Output the [X, Y] coordinate of the center of the cell containing the given text.  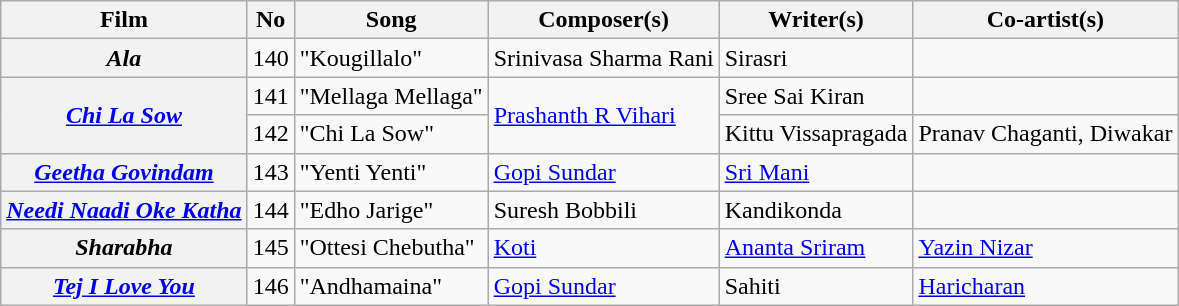
Chi La Sow [124, 115]
Co-artist(s) [1046, 20]
Composer(s) [604, 20]
Prashanth R Vihari [604, 115]
Ala [124, 58]
Writer(s) [816, 20]
Haricharan [1046, 286]
Tej I Love You [124, 286]
Song [391, 20]
"Ottesi Chebutha" [391, 248]
Sharabha [124, 248]
Geetha Govindam [124, 172]
"Mellaga Mellaga" [391, 96]
Sree Sai Kiran [816, 96]
"Chi La Sow" [391, 134]
Sahiti [816, 286]
Kandikonda [816, 210]
143 [270, 172]
144 [270, 210]
Ananta Sriram [816, 248]
Needi Naadi Oke Katha [124, 210]
Sirasri [816, 58]
Kittu Vissapragada [816, 134]
142 [270, 134]
Srinivasa Sharma Rani [604, 58]
"Edho Jarige" [391, 210]
145 [270, 248]
141 [270, 96]
140 [270, 58]
146 [270, 286]
"Kougillalo" [391, 58]
Pranav Chaganti, Diwakar [1046, 134]
Yazin Nizar [1046, 248]
Film [124, 20]
Suresh Bobbili [604, 210]
"Yenti Yenti" [391, 172]
Sri Mani [816, 172]
No [270, 20]
"Andhamaina" [391, 286]
Koti [604, 248]
